Determine the (x, y) coordinate at the center of the cell enclosing the given text.  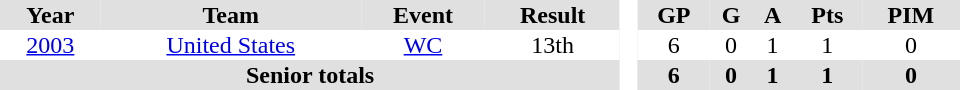
Event (423, 15)
Senior totals (310, 75)
WC (423, 45)
Year (50, 15)
United States (231, 45)
Result (552, 15)
G (732, 15)
GP (674, 15)
2003 (50, 45)
A (773, 15)
PIM (911, 15)
13th (552, 45)
Team (231, 15)
Pts (828, 15)
